Capture the cell that displays the provided text and extract its [X, Y] central coordinate. 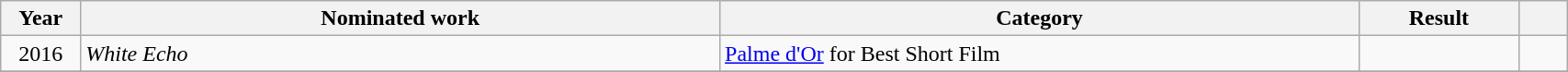
Result [1438, 18]
Palme d'Or for Best Short Film [1040, 54]
White Echo [400, 54]
Category [1040, 18]
2016 [40, 54]
Year [40, 18]
Nominated work [400, 18]
